Determine the (X, Y) coordinate at the center of the cell enclosing the given text.  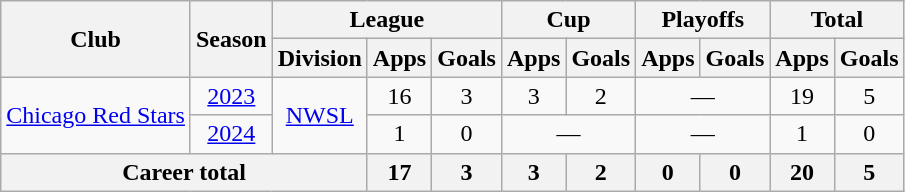
Season (231, 39)
League (386, 20)
NWSL (320, 115)
20 (802, 172)
2023 (231, 96)
Playoffs (703, 20)
Career total (184, 172)
17 (399, 172)
2024 (231, 134)
Division (320, 58)
Total (837, 20)
19 (802, 96)
Cup (568, 20)
16 (399, 96)
Chicago Red Stars (96, 115)
Club (96, 39)
